Output the [X, Y] coordinate of the center of the cell containing the given text.  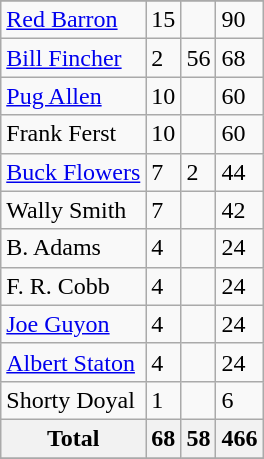
B. Adams [74, 248]
Joe Guyon [74, 324]
Albert Staton [74, 362]
Bill Fincher [74, 58]
56 [198, 58]
1 [164, 400]
Shorty Doyal [74, 400]
Pug Allen [74, 96]
F. R. Cobb [74, 286]
58 [198, 438]
6 [240, 400]
Buck Flowers [74, 172]
466 [240, 438]
90 [240, 20]
Frank Ferst [74, 134]
Wally Smith [74, 210]
Red Barron [74, 20]
42 [240, 210]
15 [164, 20]
44 [240, 172]
Total [74, 438]
